Search for the cell housing the specified text and yield its [X, Y] center coordinate. 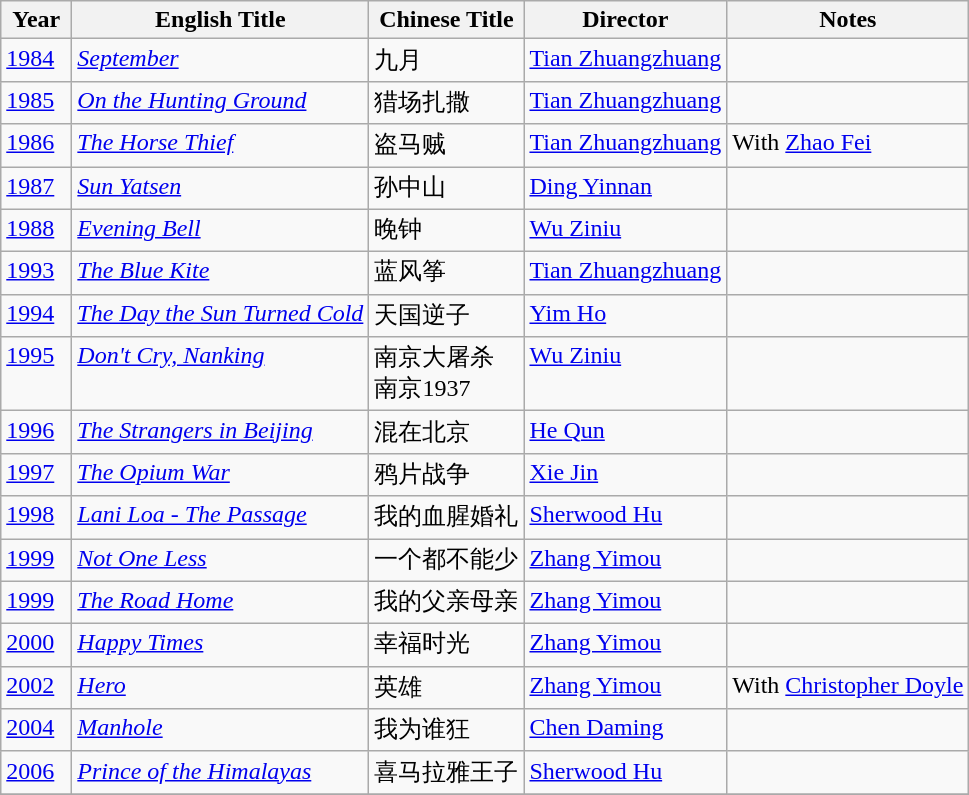
我的父亲母亲 [446, 602]
2006 [36, 772]
Xie Jin [626, 474]
Lani Loa - The Passage [220, 518]
1985 [36, 102]
1986 [36, 146]
On the Hunting Ground [220, 102]
1984 [36, 60]
Sun Yatsen [220, 188]
1987 [36, 188]
猎场扎撒 [446, 102]
September [220, 60]
1998 [36, 518]
Notes [848, 20]
天国逆子 [446, 316]
Happy Times [220, 646]
2000 [36, 646]
混在北京 [446, 432]
幸福时光 [446, 646]
2004 [36, 730]
喜马拉雅王子 [446, 772]
晚钟 [446, 230]
英雄 [446, 688]
九月 [446, 60]
南京大屠杀南京1937 [446, 374]
The Opium War [220, 474]
孙中山 [446, 188]
With Christopher Doyle [848, 688]
2002 [36, 688]
1988 [36, 230]
The Blue Kite [220, 274]
The Day the Sun Turned Cold [220, 316]
Chen Daming [626, 730]
With Zhao Fei [848, 146]
1993 [36, 274]
1997 [36, 474]
Director [626, 20]
Prince of the Himalayas [220, 772]
Year [36, 20]
盗马贼 [446, 146]
Chinese Title [446, 20]
1995 [36, 374]
Evening Bell [220, 230]
Hero [220, 688]
Manhole [220, 730]
Not One Less [220, 560]
鸦片战争 [446, 474]
1996 [36, 432]
我的血腥婚礼 [446, 518]
The Horse Thief [220, 146]
Ding Yinnan [626, 188]
蓝风筝 [446, 274]
The Road Home [220, 602]
我为谁狂 [446, 730]
English Title [220, 20]
Yim Ho [626, 316]
The Strangers in Beijing [220, 432]
He Qun [626, 432]
一个都不能少 [446, 560]
1994 [36, 316]
Don't Cry, Nanking [220, 374]
